Determine the (X, Y) coordinate at the center of the cell enclosing the given text.  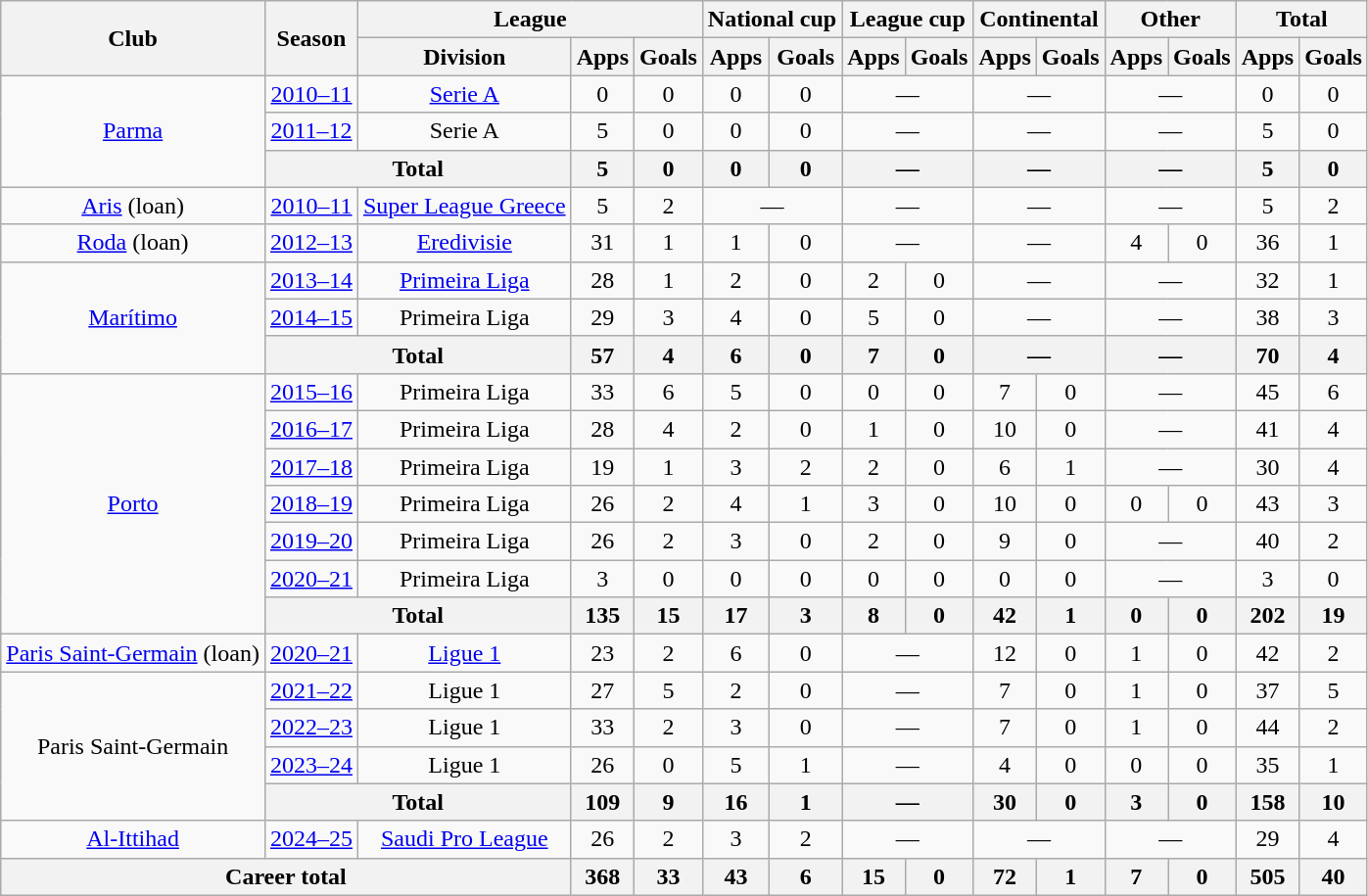
135 (602, 616)
Club (133, 38)
Roda (loan) (133, 243)
2011–12 (311, 131)
Saudi Pro League (464, 839)
Porto (133, 503)
27 (602, 690)
23 (602, 653)
Eredivisie (464, 243)
37 (1267, 690)
2021–22 (311, 690)
35 (1267, 765)
2017–18 (311, 467)
2024–25 (311, 839)
2023–24 (311, 765)
Career total (286, 876)
League cup (908, 20)
36 (1267, 243)
202 (1267, 616)
8 (873, 616)
2022–23 (311, 728)
12 (1005, 653)
38 (1267, 317)
Season (311, 38)
2019–20 (311, 542)
70 (1267, 354)
Paris Saint-Germain (loan) (133, 653)
Continental (1039, 20)
57 (602, 354)
45 (1267, 392)
17 (735, 616)
League (530, 20)
National cup (772, 20)
2018–19 (311, 504)
158 (1267, 802)
2014–15 (311, 317)
2012–13 (311, 243)
505 (1267, 876)
31 (602, 243)
368 (602, 876)
32 (1267, 280)
Other (1170, 20)
Aris (loan) (133, 206)
41 (1267, 429)
44 (1267, 728)
Paris Saint-Germain (133, 746)
2016–17 (311, 429)
Parma (133, 131)
Marítimo (133, 317)
2015–16 (311, 392)
2013–14 (311, 280)
72 (1005, 876)
Division (464, 57)
109 (602, 802)
Super League Greece (464, 206)
16 (735, 802)
Al-Ittihad (133, 839)
